Output the [X, Y] coordinate of the center of the cell containing the given text.  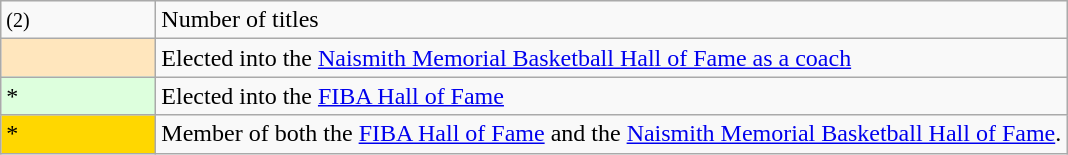
Member of both the FIBA Hall of Fame and the Naismith Memorial Basketball Hall of Fame. [612, 134]
(2) [78, 20]
Elected into the FIBA Hall of Fame [612, 96]
Number of titles [612, 20]
Elected into the Naismith Memorial Basketball Hall of Fame as a coach [612, 58]
